Pinpoint the cell where the given text exists, returning its [X, Y] midpoint coordinate. 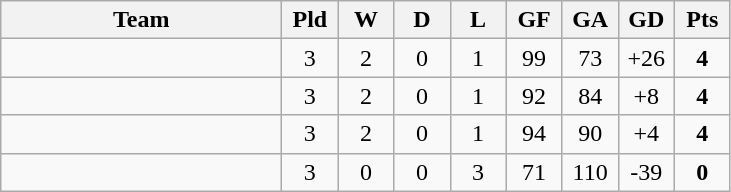
+4 [646, 134]
Pts [702, 20]
-39 [646, 172]
84 [590, 96]
90 [590, 134]
+26 [646, 58]
GF [534, 20]
Pld [310, 20]
99 [534, 58]
71 [534, 172]
92 [534, 96]
+8 [646, 96]
GA [590, 20]
D [422, 20]
W [366, 20]
L [478, 20]
GD [646, 20]
Team [142, 20]
73 [590, 58]
110 [590, 172]
94 [534, 134]
